Locate the cell with the specified text and output its [x, y] center coordinate. 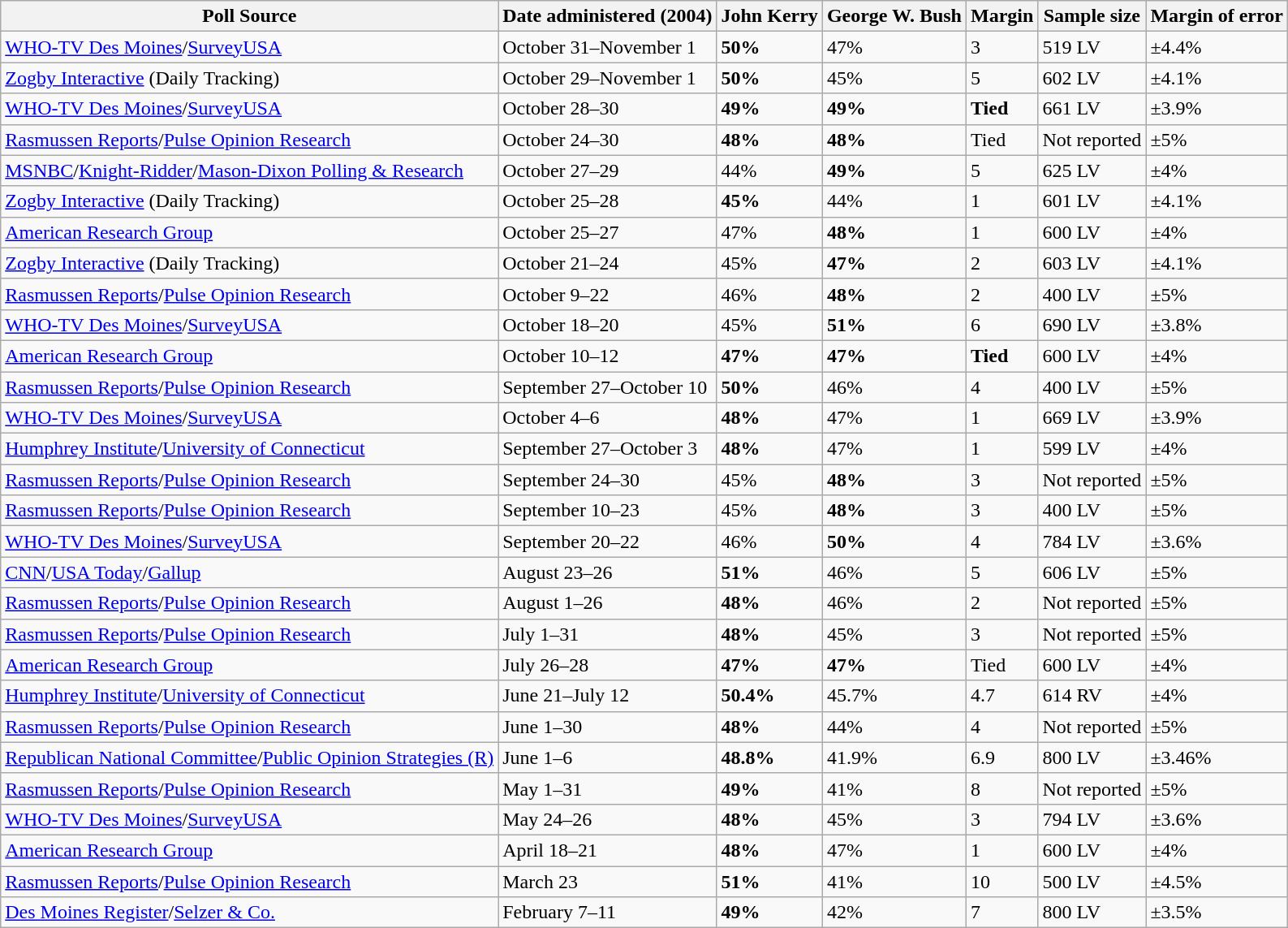
41.9% [894, 758]
669 LV [1092, 418]
September 27–October 10 [607, 387]
Date administered (2004) [607, 16]
599 LV [1092, 449]
October 9–22 [607, 294]
45.7% [894, 696]
October 4–6 [607, 418]
October 31–November 1 [607, 47]
John Kerry [769, 16]
8 [1002, 788]
Sample size [1092, 16]
Margin of error [1217, 16]
606 LV [1092, 572]
±4.4% [1217, 47]
±3.8% [1217, 325]
September 20–22 [607, 542]
August 23–26 [607, 572]
October 25–28 [607, 201]
June 21–July 12 [607, 696]
September 24–30 [607, 480]
October 27–29 [607, 170]
Des Moines Register/Selzer & Co. [250, 913]
603 LV [1092, 263]
794 LV [1092, 819]
519 LV [1092, 47]
June 1–6 [607, 758]
50.4% [769, 696]
7 [1002, 913]
October 24–30 [607, 140]
Margin [1002, 16]
MSNBC/Knight-Ridder/Mason-Dixon Polling & Research [250, 170]
6 [1002, 325]
October 28–30 [607, 109]
661 LV [1092, 109]
614 RV [1092, 696]
October 18–20 [607, 325]
500 LV [1092, 881]
August 1–26 [607, 603]
April 18–21 [607, 850]
July 26–28 [607, 665]
May 1–31 [607, 788]
6.9 [1002, 758]
October 25–27 [607, 232]
Poll Source [250, 16]
February 7–11 [607, 913]
690 LV [1092, 325]
George W. Bush [894, 16]
June 1–30 [607, 727]
4.7 [1002, 696]
September 10–23 [607, 511]
625 LV [1092, 170]
Republican National Committee/Public Opinion Strategies (R) [250, 758]
±4.5% [1217, 881]
48.8% [769, 758]
March 23 [607, 881]
May 24–26 [607, 819]
October 21–24 [607, 263]
±3.5% [1217, 913]
602 LV [1092, 78]
July 1–31 [607, 634]
42% [894, 913]
10 [1002, 881]
September 27–October 3 [607, 449]
October 29–November 1 [607, 78]
CNN/USA Today/Gallup [250, 572]
October 10–12 [607, 356]
784 LV [1092, 542]
±3.46% [1217, 758]
601 LV [1092, 201]
